Return [X, Y] of the center of cell containing provided text 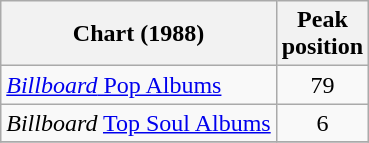
79 [322, 85]
Billboard Top Soul Albums [138, 123]
Peakposition [322, 34]
Billboard Pop Albums [138, 85]
6 [322, 123]
Chart (1988) [138, 34]
